From the cell containing the given text, extract its center point as [X, Y] coordinate. 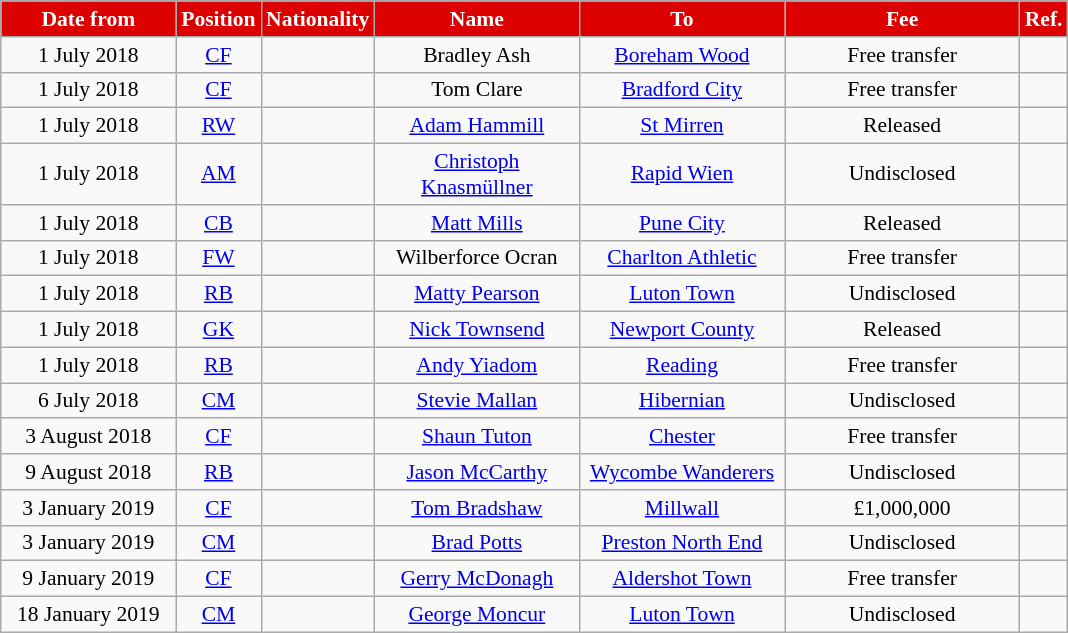
Millwall [682, 508]
Adam Hammill [476, 126]
Hibernian [682, 401]
FW [218, 258]
Matt Mills [476, 223]
St Mirren [682, 126]
Chester [682, 437]
Tom Clare [476, 90]
Boreham Wood [682, 55]
Tom Bradshaw [476, 508]
Rapid Wien [682, 174]
Wycombe Wanderers [682, 472]
Name [476, 19]
Newport County [682, 330]
Ref. [1044, 19]
6 July 2018 [88, 401]
Bradley Ash [476, 55]
Preston North End [682, 543]
CB [218, 223]
Stevie Mallan [476, 401]
3 August 2018 [88, 437]
Nick Townsend [476, 330]
Shaun Tuton [476, 437]
Bradford City [682, 90]
18 January 2019 [88, 615]
To [682, 19]
GK [218, 330]
Brad Potts [476, 543]
George Moncur [476, 615]
£1,000,000 [902, 508]
9 January 2019 [88, 579]
Andy Yiadom [476, 365]
Fee [902, 19]
Wilberforce Ocran [476, 258]
Christoph Knasmüllner [476, 174]
Pune City [682, 223]
9 August 2018 [88, 472]
Gerry McDonagh [476, 579]
Reading [682, 365]
Matty Pearson [476, 294]
Nationality [318, 19]
Date from [88, 19]
Charlton Athletic [682, 258]
AM [218, 174]
Position [218, 19]
Aldershot Town [682, 579]
Jason McCarthy [476, 472]
RW [218, 126]
